Provide the (X, Y) coordinate of the cell's center where the given text is located.  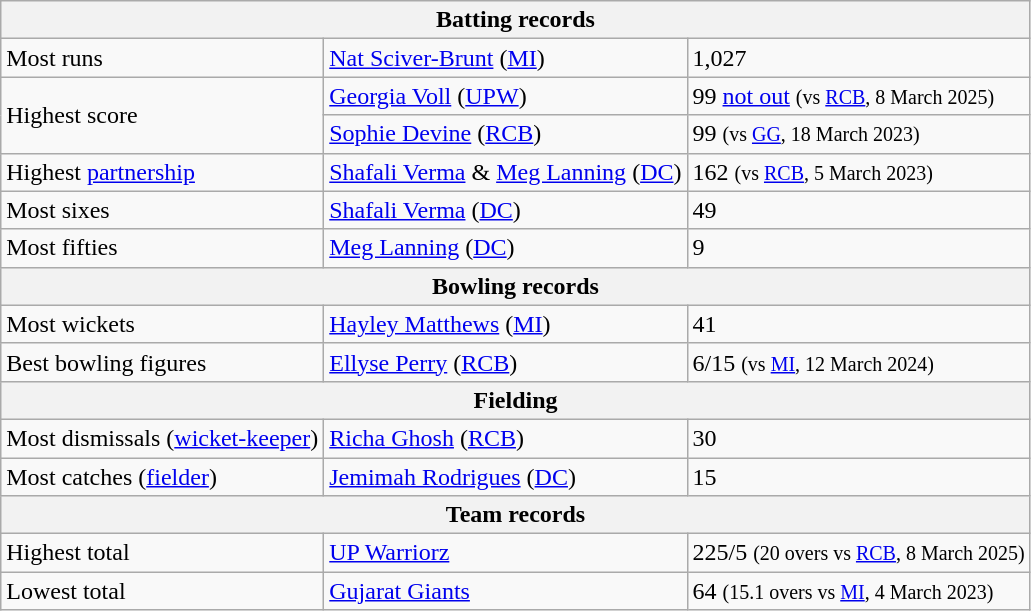
Highest total (162, 553)
Lowest total (162, 591)
Richa Ghosh (RCB) (506, 438)
Highest score (162, 115)
Bowling records (516, 286)
Shafali Verma (DC) (506, 210)
Most runs (162, 58)
225/5 (20 overs vs RCB, 8 March 2025) (858, 553)
Most fifties (162, 248)
49 (858, 210)
Hayley Matthews (MI) (506, 324)
Batting records (516, 20)
Jemimah Rodrigues (DC) (506, 477)
Best bowling figures (162, 362)
99 not out (vs RCB, 8 March 2025) (858, 96)
Most dismissals (wicket-keeper) (162, 438)
6/15 (vs MI, 12 March 2024) (858, 362)
15 (858, 477)
41 (858, 324)
Ellyse Perry (RCB) (506, 362)
64 (15.1 overs vs MI, 4 March 2023) (858, 591)
Sophie Devine (RCB) (506, 134)
9 (858, 248)
30 (858, 438)
Team records (516, 515)
Fielding (516, 400)
Most wickets (162, 324)
UP Warriorz (506, 553)
Gujarat Giants (506, 591)
162 (vs RCB, 5 March 2023) (858, 172)
Nat Sciver-Brunt (MI) (506, 58)
99 (vs GG, 18 March 2023) (858, 134)
Highest partnership (162, 172)
Georgia Voll (UPW) (506, 96)
Most catches (fielder) (162, 477)
1,027 (858, 58)
Meg Lanning (DC) (506, 248)
Most sixes (162, 210)
Shafali Verma & Meg Lanning (DC) (506, 172)
